Detect which cell encompasses the target text, then output its (x, y) center coordinate. 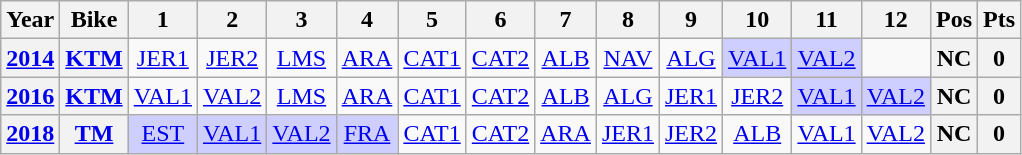
6 (500, 20)
Year (30, 20)
7 (566, 20)
11 (826, 20)
5 (432, 20)
3 (302, 20)
1 (162, 20)
12 (896, 20)
FRA (367, 134)
2014 (30, 58)
9 (690, 20)
8 (628, 20)
Bike (94, 20)
EST (162, 134)
Pts (1000, 20)
10 (758, 20)
2016 (30, 96)
4 (367, 20)
Pos (954, 20)
2018 (30, 134)
NAV (628, 58)
2 (232, 20)
TM (94, 134)
